Identify which cell holds the provided text, then report its (x, y) central coordinate. 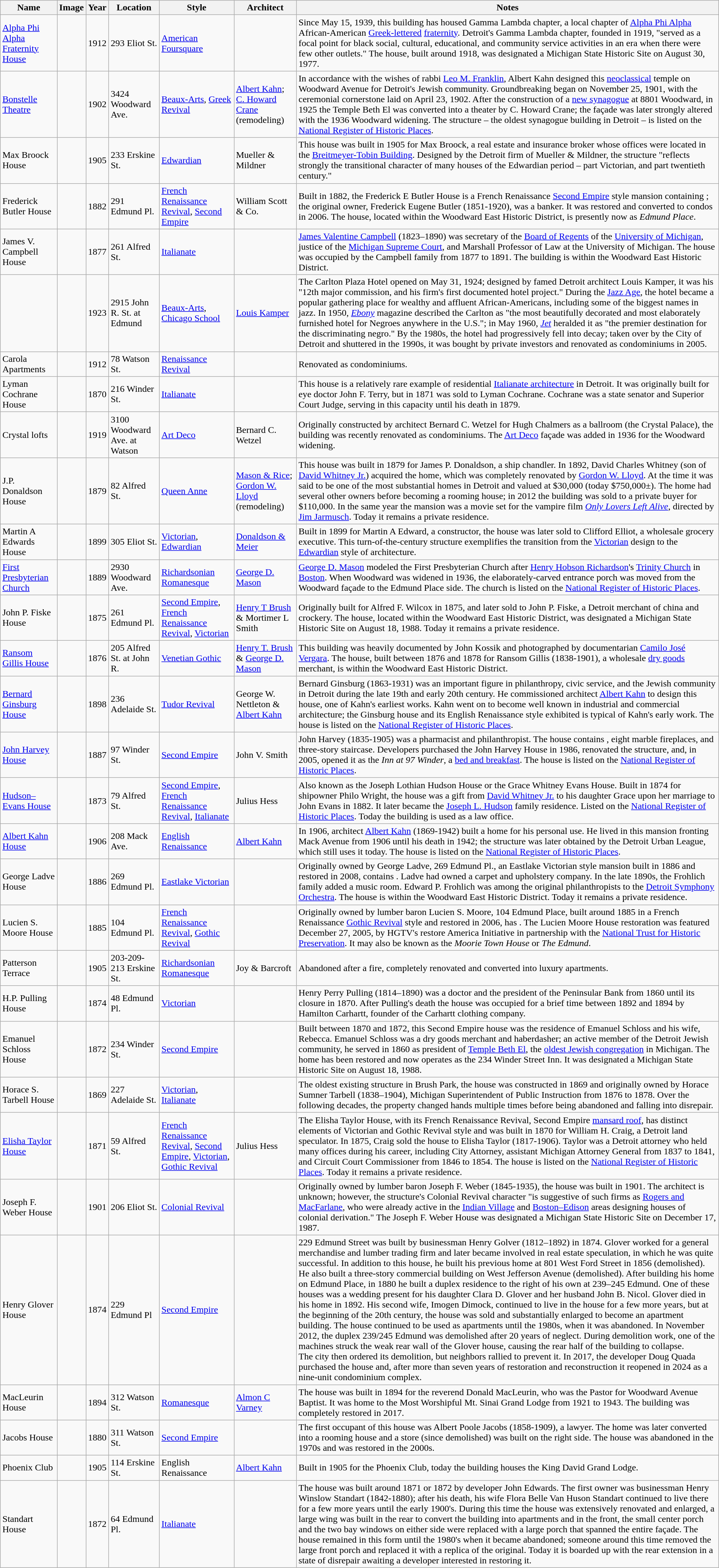
261 Edmund Pl. (134, 618)
229 Edmund Pl (134, 1310)
First Presbyterian Church (29, 577)
Art Deco (197, 435)
Bernard Ginsburg House (29, 704)
Emanuel Schloss House (29, 1049)
Max Broock House (29, 161)
1919 (98, 435)
64 Edmund Pl. (134, 1524)
Frederick Butler House (29, 206)
236 Adelaide St. (134, 704)
Victorian (197, 1003)
Built in 1905 for the Phoenix Club, today the building houses the King David Grand Lodge. (508, 1468)
Mueller & Mildner (265, 161)
291 Edmund Pl. (134, 206)
2915 John R. St. at Edmund (134, 313)
French Renaissance Revival, Second Empire, Victorian, Gothic Revival (197, 1145)
1871 (98, 1145)
1901 (98, 1207)
205 Alfred St. at John R. (134, 658)
1879 (98, 491)
Tudor Revival (197, 704)
Louis Kamper (265, 313)
Crystal lofts (29, 435)
George W. Nettleton & Albert Kahn (265, 704)
Edwardian (197, 161)
H.P. Pulling House (29, 1003)
1875 (98, 618)
2930 Woodward Ave. (134, 577)
MacLeurin House (29, 1402)
1873 (98, 801)
American Foursquare (197, 43)
Lucien S. Moore House (29, 927)
Style (197, 8)
104 Edmund Pl. (134, 927)
George Ladve House (29, 882)
216 Winder St. (134, 394)
Queen Anne (197, 491)
Victorian, Italianate (197, 1095)
208 Mack Ave. (134, 841)
1902 (98, 104)
Standart House (29, 1524)
Venetian Gothic (197, 658)
Ransom Gillis House (29, 658)
1870 (98, 394)
Patterson Terrace (29, 968)
1882 (98, 206)
Second Empire, French Renaissance Revival, Victorian (197, 618)
Henry Glover House (29, 1310)
227 Adelaide St. (134, 1095)
1869 (98, 1095)
Alpha Phi Alpha Fraternity House (29, 43)
John V. Smith (265, 755)
305 Eliot St. (134, 542)
Albert Kahn; C. Howard Crane (remodeling) (265, 104)
J.P. Donaldson House (29, 491)
1898 (98, 704)
Beaux-Arts, Chicago School (197, 313)
59 Alfred St. (134, 1145)
48 Edmund Pl. (134, 1003)
293 Eliot St. (134, 43)
234 Winder St. (134, 1049)
Carola Apartments (29, 364)
Jacobs House (29, 1438)
Henry T Brush & Mortimer L Smith (265, 618)
John P. Fiske House (29, 618)
1894 (98, 1402)
203-209-213 Erskine St. (134, 968)
1906 (98, 841)
Albert Kahn House (29, 841)
Name (29, 8)
206 Eliot St. (134, 1207)
Image (71, 8)
Location (134, 8)
Joy & Barcroft (265, 968)
1877 (98, 252)
Second Empire, French Renaissance Revival, Italianate (197, 801)
Romanesque (197, 1402)
1885 (98, 927)
Phoenix Club (29, 1468)
Bernard C. Wetzel (265, 435)
William Scott & Co. (265, 206)
1876 (98, 658)
Renaissance Revival (197, 364)
82 Alfred St. (134, 491)
French Renaissance Revival, Second Empire (197, 206)
79 Alfred St. (134, 801)
Elisha Taylor House (29, 1145)
Renovated as condominiums. (508, 364)
3424 Woodward Ave. (134, 104)
Joseph F. Weber House (29, 1207)
Martin A Edwards House (29, 542)
Colonial Revival (197, 1207)
George D. Mason (265, 577)
Donaldson & Meier (265, 542)
233 Erskine St. (134, 161)
Hudson–Evans House (29, 801)
Notes (508, 8)
Bonstelle Theatre (29, 104)
312 Watson St. (134, 1402)
3100 Woodward Ave. at Watson (134, 435)
Horace S. Tarbell House (29, 1095)
1899 (98, 542)
78 Watson St. (134, 364)
James V. Campbell House (29, 252)
Victorian, Edwardian (197, 542)
Abandoned after a fire, completely renovated and converted into luxury apartments. (508, 968)
269 Edmund Pl. (134, 882)
1889 (98, 577)
Architect (265, 8)
261 Alfred St. (134, 252)
French Renaissance Revival, Gothic Revival (197, 927)
97 Winder St. (134, 755)
1880 (98, 1438)
Year (98, 8)
Henry T. Brush & George D. Mason (265, 658)
Beaux-Arts, Greek Revival (197, 104)
1886 (98, 882)
Eastlake Victorian (197, 882)
Lyman Cochrane House (29, 394)
1923 (98, 313)
311 Watson St. (134, 1438)
Almon C Varney (265, 1402)
114 Erskine St. (134, 1468)
John Harvey House (29, 755)
Mason & Rice; Gordon W. Lloyd (remodeling) (265, 491)
1887 (98, 755)
